Locate the cell with the specified text and output its (X, Y) center coordinate. 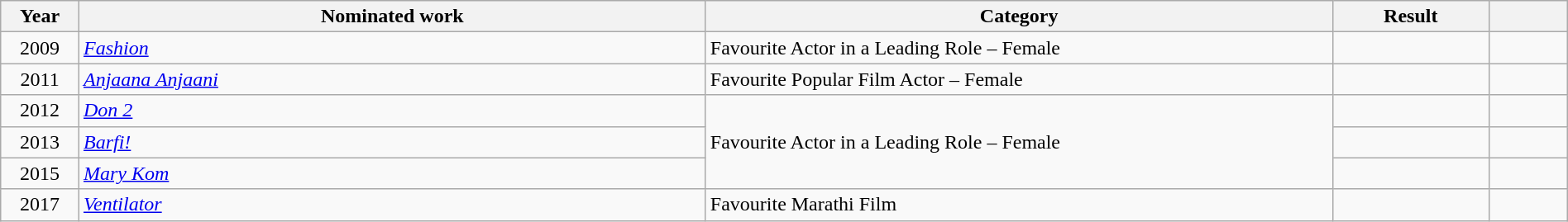
Don 2 (392, 111)
Favourite Marathi Film (1019, 205)
2013 (40, 142)
Fashion (392, 48)
Ventilator (392, 205)
Mary Kom (392, 173)
2011 (40, 79)
Nominated work (392, 17)
Barfi! (392, 142)
Anjaana Anjaani (392, 79)
Category (1019, 17)
2017 (40, 205)
Year (40, 17)
Favourite Popular Film Actor – Female (1019, 79)
2012 (40, 111)
Result (1411, 17)
2015 (40, 173)
2009 (40, 48)
